Search for the cell housing the specified text and yield its [x, y] center coordinate. 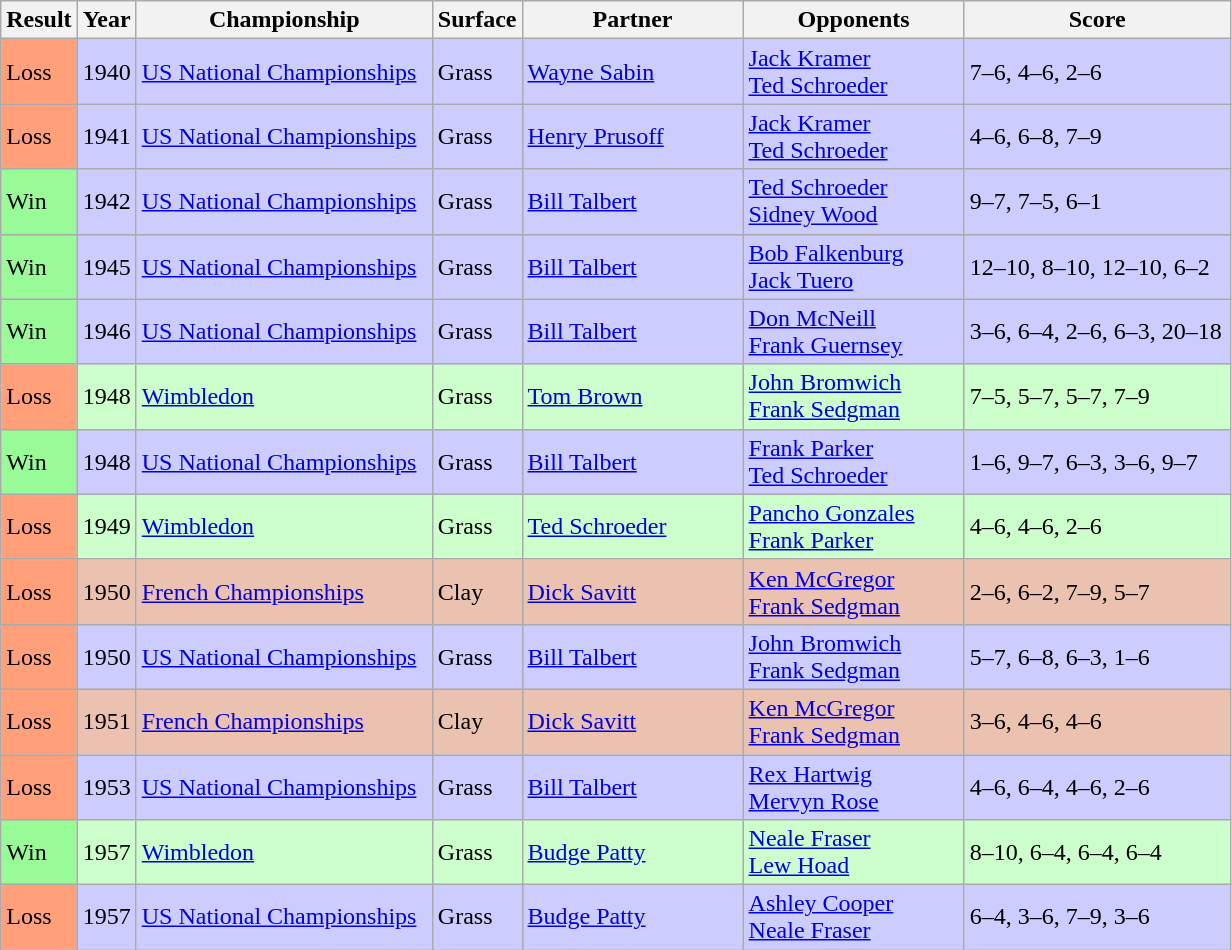
2–6, 6–2, 7–9, 5–7 [1097, 592]
1953 [106, 786]
Neale Fraser Lew Hoad [854, 852]
Partner [632, 20]
3–6, 4–6, 4–6 [1097, 722]
4–6, 6–8, 7–9 [1097, 136]
1941 [106, 136]
9–7, 7–5, 6–1 [1097, 202]
Tom Brown [632, 396]
Championship [284, 20]
Bob Falkenburg Jack Tuero [854, 266]
1942 [106, 202]
Don McNeill Frank Guernsey [854, 332]
4–6, 6–4, 4–6, 2–6 [1097, 786]
Ted Schroeder Sidney Wood [854, 202]
5–7, 6–8, 6–3, 1–6 [1097, 656]
Score [1097, 20]
Ted Schroeder [632, 526]
Frank Parker Ted Schroeder [854, 462]
1945 [106, 266]
1946 [106, 332]
Henry Prusoff [632, 136]
7–5, 5–7, 5–7, 7–9 [1097, 396]
8–10, 6–4, 6–4, 6–4 [1097, 852]
1940 [106, 72]
Year [106, 20]
1951 [106, 722]
Wayne Sabin [632, 72]
Opponents [854, 20]
12–10, 8–10, 12–10, 6–2 [1097, 266]
Pancho Gonzales Frank Parker [854, 526]
Result [39, 20]
4–6, 4–6, 2–6 [1097, 526]
1949 [106, 526]
6–4, 3–6, 7–9, 3–6 [1097, 918]
Surface [477, 20]
Rex Hartwig Mervyn Rose [854, 786]
7–6, 4–6, 2–6 [1097, 72]
Ashley Cooper Neale Fraser [854, 918]
3–6, 6–4, 2–6, 6–3, 20–18 [1097, 332]
1–6, 9–7, 6–3, 3–6, 9–7 [1097, 462]
